Search for the cell housing the specified text and yield its (x, y) center coordinate. 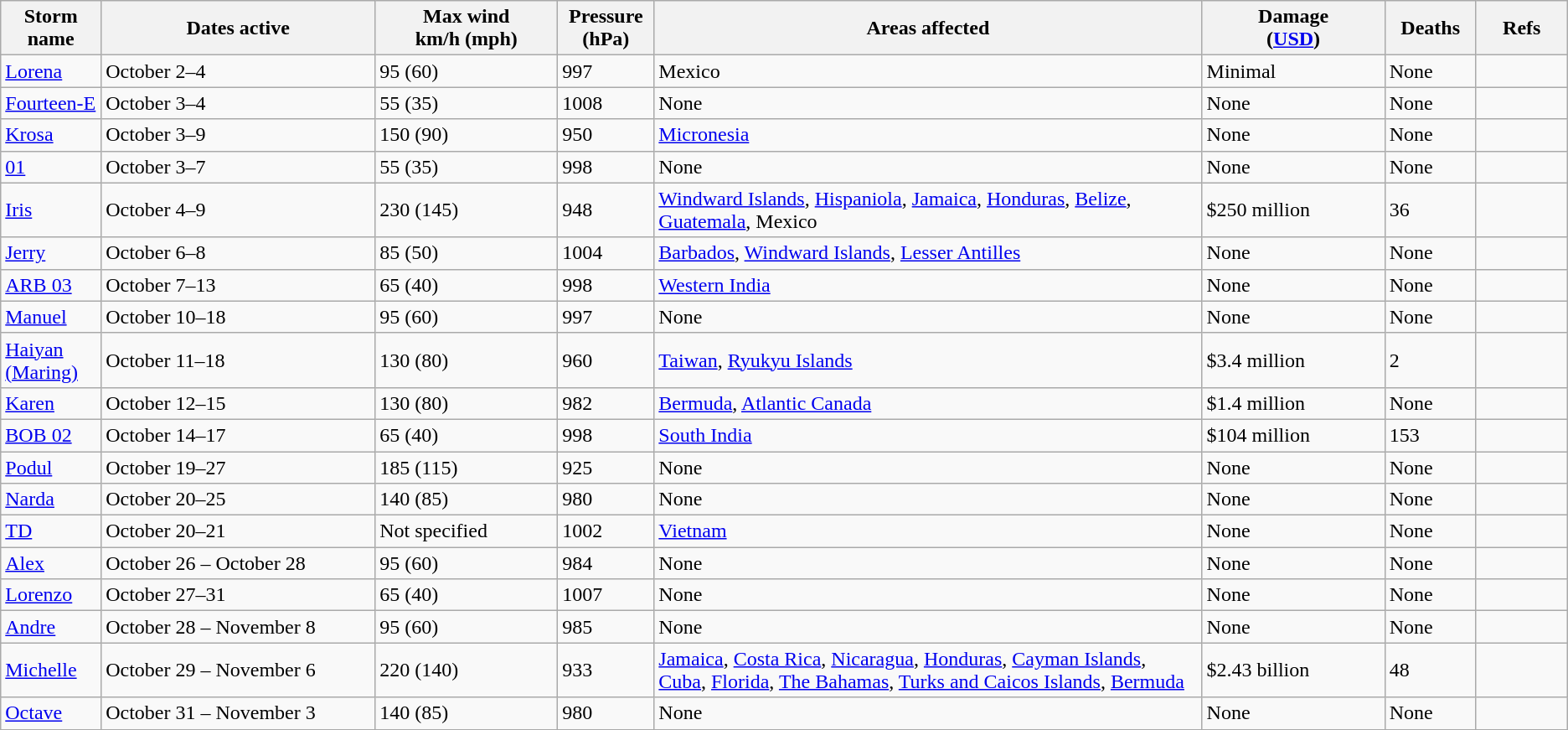
1007 (606, 595)
Damage(USD) (1293, 28)
Windward Islands, Hispaniola, Jamaica, Honduras, Belize, Guatemala, Mexico (928, 210)
Bermuda, Atlantic Canada (928, 403)
48 (1431, 670)
Podul (51, 467)
Micronesia (928, 135)
October 28 – November 8 (238, 627)
Andre (51, 627)
Minimal (1293, 71)
Karen (51, 403)
Mexico (928, 71)
150 (90) (467, 135)
October 26 – October 28 (238, 563)
October 31 – November 3 (238, 713)
Narda (51, 500)
36 (1431, 210)
1002 (606, 531)
985 (606, 627)
Octave (51, 713)
220 (140) (467, 670)
Dates active (238, 28)
Michelle (51, 670)
Not specified (467, 531)
Max windkm/h (mph) (467, 28)
153 (1431, 435)
BOB 02 (51, 435)
$104 million (1293, 435)
October 3–7 (238, 167)
October 12–15 (238, 403)
925 (606, 467)
October 10–18 (238, 317)
Lorena (51, 71)
185 (115) (467, 467)
October 27–31 (238, 595)
October 11–18 (238, 360)
October 6–8 (238, 253)
933 (606, 670)
230 (145) (467, 210)
Pressure(hPa) (606, 28)
Krosa (51, 135)
Haiyan (Maring) (51, 360)
Storm name (51, 28)
$3.4 million (1293, 360)
South India (928, 435)
982 (606, 403)
October 29 – November 6 (238, 670)
01 (51, 167)
October 19–27 (238, 467)
Areas affected (928, 28)
984 (606, 563)
Fourteen-E (51, 103)
October 7–13 (238, 285)
Alex (51, 563)
1008 (606, 103)
October 2–4 (238, 71)
Refs (1521, 28)
October 20–25 (238, 500)
Taiwan, Ryukyu Islands (928, 360)
October 3–9 (238, 135)
85 (50) (467, 253)
$250 million (1293, 210)
Deaths (1431, 28)
$1.4 million (1293, 403)
$2.43 billion (1293, 670)
948 (606, 210)
1004 (606, 253)
TD (51, 531)
Jamaica, Costa Rica, Nicaragua, Honduras, Cayman Islands, Cuba, Florida, The Bahamas, Turks and Caicos Islands, Bermuda (928, 670)
October 20–21 (238, 531)
October 4–9 (238, 210)
Lorenzo (51, 595)
Barbados, Windward Islands, Lesser Antilles (928, 253)
950 (606, 135)
Vietnam (928, 531)
960 (606, 360)
Western India (928, 285)
October 3–4 (238, 103)
Jerry (51, 253)
Manuel (51, 317)
Iris (51, 210)
ARB 03 (51, 285)
October 14–17 (238, 435)
2 (1431, 360)
